Return [X, Y] of the center of cell containing provided text 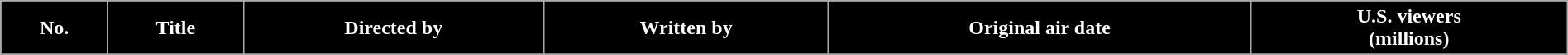
Directed by [394, 28]
Original air date [1040, 28]
No. [55, 28]
Title [175, 28]
Written by [686, 28]
U.S. viewers(millions) [1409, 28]
